Find where the given text appears and provide that cell's center as (x, y) coordinate. 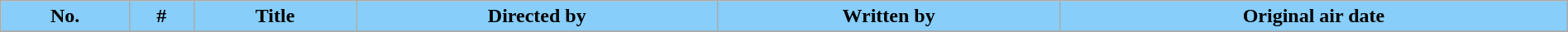
No. (65, 16)
# (162, 16)
Title (275, 16)
Directed by (537, 16)
Written by (889, 16)
Original air date (1314, 16)
